Return the (x, y) coordinate for the center point of the cell that contains the specified text.  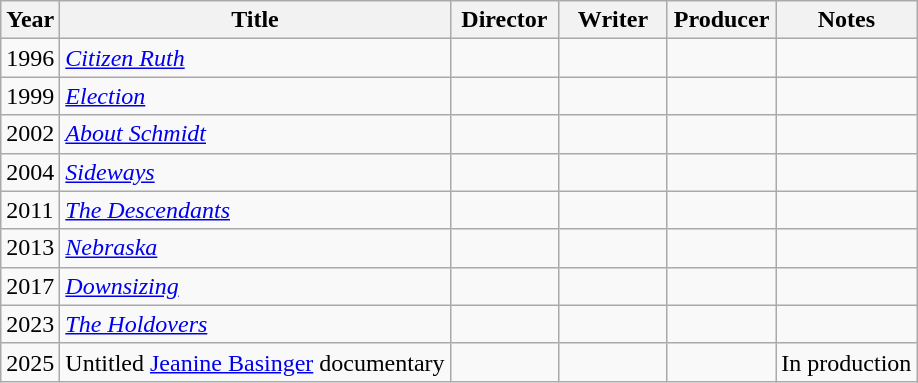
About Schmidt (255, 134)
2002 (30, 134)
Producer (722, 20)
Downsizing (255, 286)
2025 (30, 362)
2011 (30, 210)
Writer (614, 20)
Title (255, 20)
2017 (30, 286)
The Descendants (255, 210)
Year (30, 20)
1999 (30, 96)
1996 (30, 58)
Sideways (255, 172)
2023 (30, 324)
Untitled Jeanine Basinger documentary (255, 362)
Election (255, 96)
Citizen Ruth (255, 58)
Nebraska (255, 248)
In production (846, 362)
2004 (30, 172)
The Holdovers (255, 324)
Director (504, 20)
Notes (846, 20)
2013 (30, 248)
